From the cell containing the given text, extract its center point as [X, Y] coordinate. 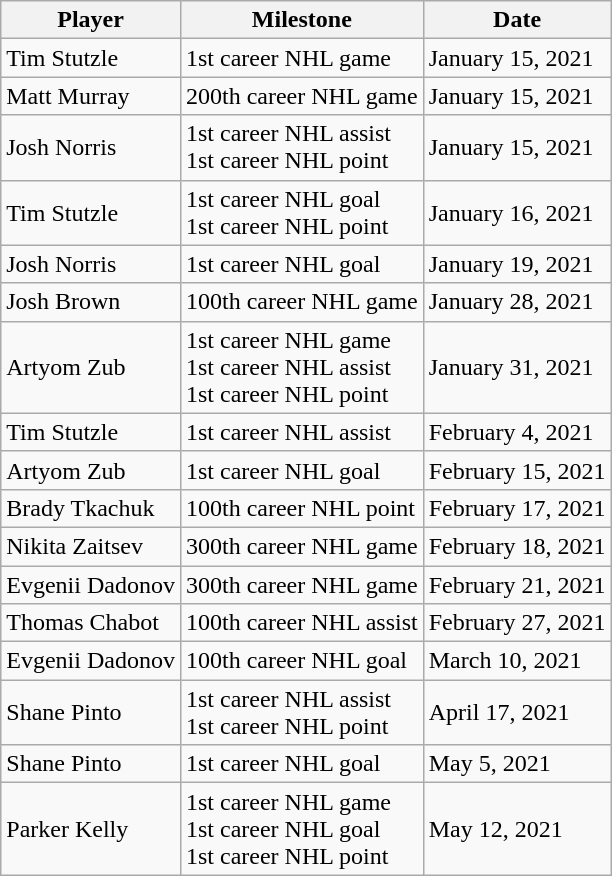
January 31, 2021 [517, 367]
1st career NHL game 1st career NHL goal 1st career NHL point [302, 829]
Date [517, 20]
March 10, 2021 [517, 661]
April 17, 2021 [517, 712]
February 15, 2021 [517, 470]
1st career NHL game [302, 58]
January 16, 2021 [517, 212]
February 17, 2021 [517, 508]
100th career NHL game [302, 302]
Player [91, 20]
100th career NHL goal [302, 661]
May 5, 2021 [517, 764]
February 27, 2021 [517, 623]
100th career NHL assist [302, 623]
1st career NHL assist [302, 432]
February 4, 2021 [517, 432]
May 12, 2021 [517, 829]
200th career NHL game [302, 96]
1st career NHL game1st career NHL assist1st career NHL point [302, 367]
Nikita Zaitsev [91, 546]
1st career NHL goal1st career NHL point [302, 212]
February 18, 2021 [517, 546]
Milestone [302, 20]
Josh Brown [91, 302]
January 19, 2021 [517, 264]
January 28, 2021 [517, 302]
100th career NHL point [302, 508]
Brady Tkachuk [91, 508]
Parker Kelly [91, 829]
Thomas Chabot [91, 623]
February 21, 2021 [517, 585]
Matt Murray [91, 96]
